Find where the given text appears and provide that cell's center as (x, y) coordinate. 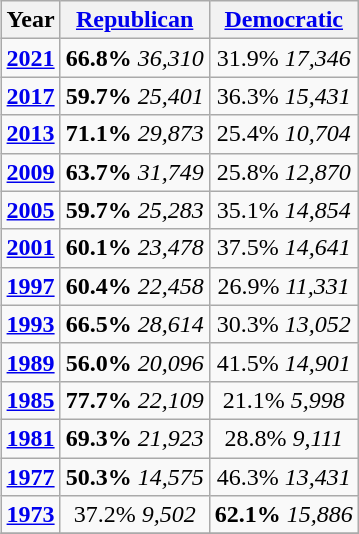
56.0% 20,096 (134, 362)
1997 (30, 286)
62.1% 15,886 (284, 515)
26.9% 11,331 (284, 286)
2001 (30, 248)
36.3% 15,431 (284, 96)
1985 (30, 400)
28.8% 9,111 (284, 438)
Republican (134, 20)
1989 (30, 362)
1993 (30, 324)
66.5% 28,614 (134, 324)
63.7% 31,749 (134, 172)
2017 (30, 96)
71.1% 29,873 (134, 134)
30.3% 13,052 (284, 324)
60.4% 22,458 (134, 286)
25.8% 12,870 (284, 172)
37.5% 14,641 (284, 248)
69.3% 21,923 (134, 438)
Year (30, 20)
50.3% 14,575 (134, 477)
2005 (30, 210)
21.1% 5,998 (284, 400)
59.7% 25,401 (134, 96)
66.8% 36,310 (134, 58)
35.1% 14,854 (284, 210)
37.2% 9,502 (134, 515)
1977 (30, 477)
1981 (30, 438)
2013 (30, 134)
46.3% 13,431 (284, 477)
77.7% 22,109 (134, 400)
59.7% 25,283 (134, 210)
1973 (30, 515)
41.5% 14,901 (284, 362)
2009 (30, 172)
31.9% 17,346 (284, 58)
25.4% 10,704 (284, 134)
60.1% 23,478 (134, 248)
Democratic (284, 20)
2021 (30, 58)
